Search for the cell housing the specified text and yield its (X, Y) center coordinate. 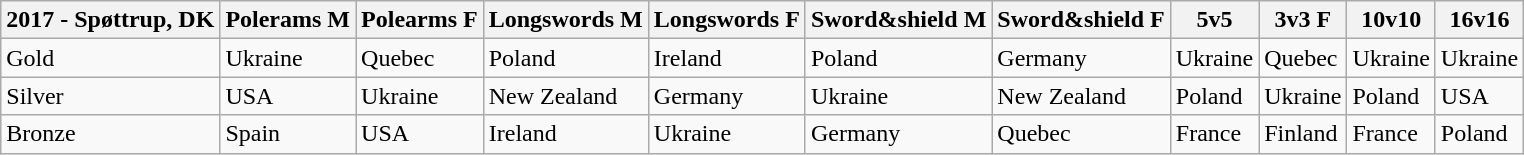
Polerams M (288, 20)
Longswords M (566, 20)
3v3 F (1303, 20)
Spain (288, 134)
5v5 (1214, 20)
Longswords F (726, 20)
2017 - Spøttrup, DK (110, 20)
Silver (110, 96)
Sword&shield F (1081, 20)
Sword&shield M (898, 20)
10v10 (1391, 20)
Polearms F (420, 20)
Bronze (110, 134)
Finland (1303, 134)
Gold (110, 58)
16v16 (1479, 20)
